Pinpoint the cell where the given text exists, returning its [x, y] midpoint coordinate. 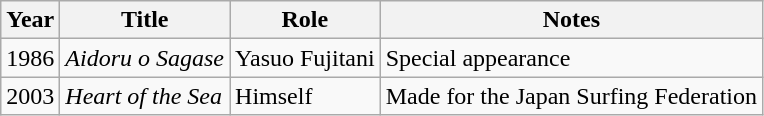
Title [145, 20]
Year [30, 20]
Heart of the Sea [145, 96]
Role [306, 20]
Yasuo Fujitani [306, 58]
Notes [571, 20]
1986 [30, 58]
Made for the Japan Surfing Federation [571, 96]
Aidoru o Sagase [145, 58]
2003 [30, 96]
Himself [306, 96]
Special appearance [571, 58]
